Capture the cell that displays the provided text and extract its (X, Y) central coordinate. 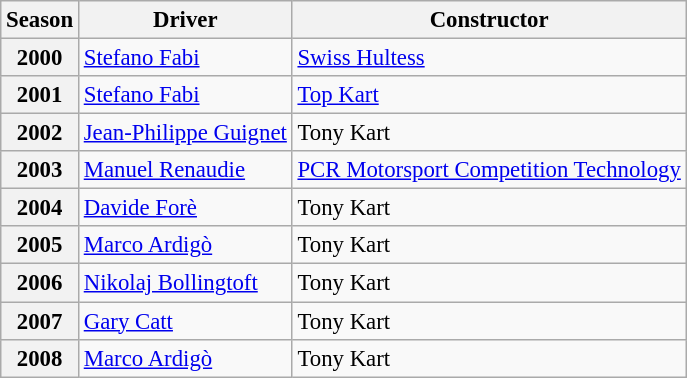
Season (40, 20)
Nikolaj Bollingtoft (185, 283)
Gary Catt (185, 321)
PCR Motorsport Competition Technology (489, 170)
Manuel Renaudie (185, 170)
Swiss Hultess (489, 58)
2005 (40, 245)
2004 (40, 208)
Davide Forè (185, 208)
Constructor (489, 20)
2002 (40, 133)
2007 (40, 321)
Driver (185, 20)
2008 (40, 358)
Top Kart (489, 95)
2000 (40, 58)
2001 (40, 95)
2003 (40, 170)
2006 (40, 283)
Jean-Philippe Guignet (185, 133)
